Provide the (X, Y) coordinate of the cell's center where the given text is located.  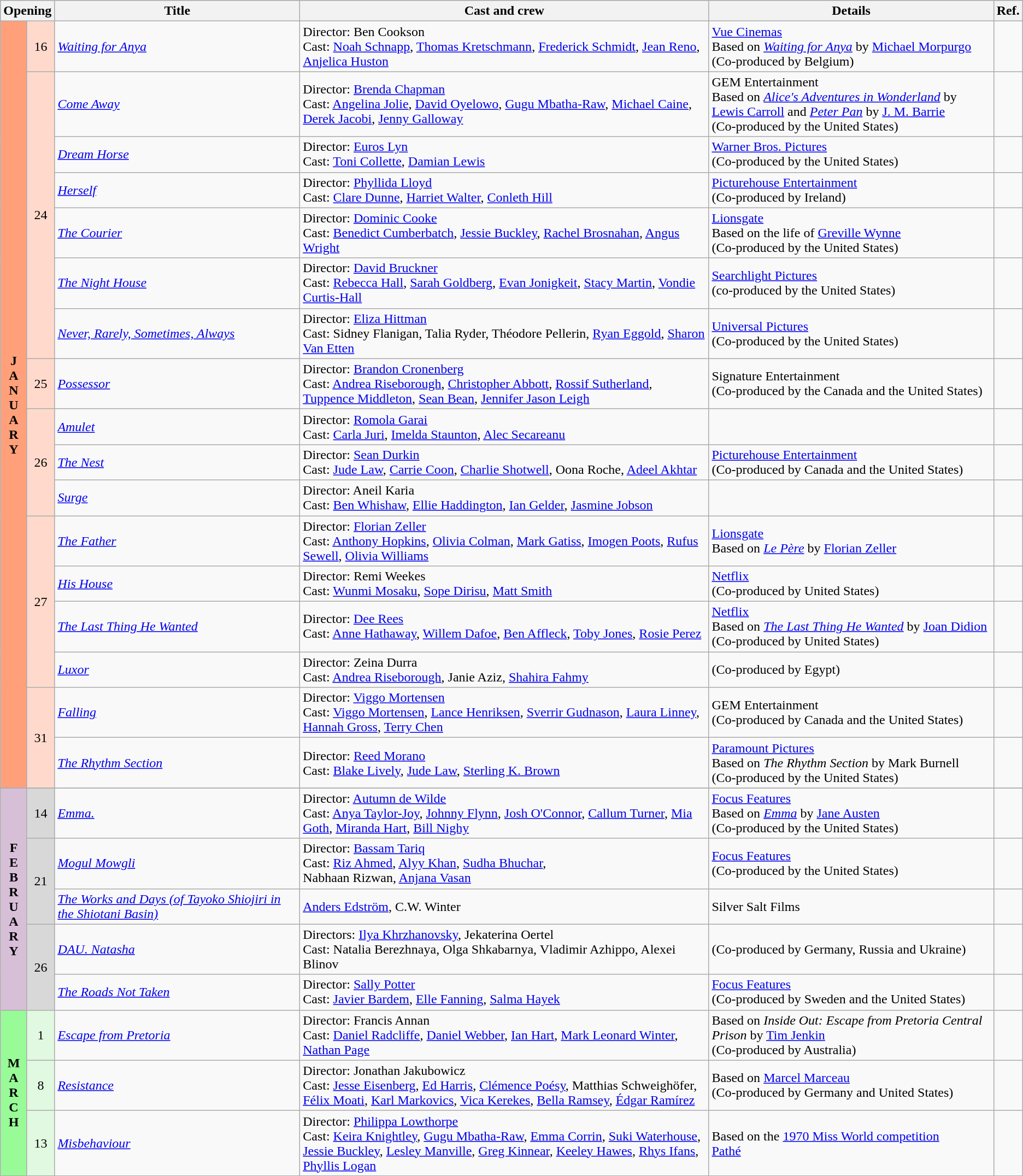
Searchlight Pictures (co-produced by the United States) (851, 283)
Picturehouse Entertainment (Co-produced by Ireland) (851, 190)
The Nest (177, 462)
Director: Sean Durkin Cast: Jude Law, Carrie Coon, Charlie Shotwell, Oona Roche, Adeel Akhtar (504, 462)
The Father (177, 541)
Never, Rarely, Sometimes, Always (177, 333)
JANUARY (14, 404)
Signature Entertainment (Co-produced by the Canada and the United States) (851, 384)
Director: Phyllida Lloyd Cast: Clare Dunne, Harriet Walter, Conleth Hill (504, 190)
Director: Viggo Mortensen Cast: Viggo Mortensen, Lance Henriksen, Sverrir Gudnason, Laura Linney, Hannah Gross, Terry Chen (504, 713)
Director: Autumn de Wilde Cast: Anya Taylor-Joy, Johnny Flynn, Josh O'Connor, Callum Turner, Mia Goth, Miranda Hart, Bill Nighy (504, 813)
Lionsgate Based on Le Père by Florian Zeller (851, 541)
Director: Dee Rees Cast: Anne Hathaway, Willem Dafoe, Ben Affleck, Toby Jones, Rosie Perez (504, 627)
Director: Bassam Tariq Cast: Riz Ahmed, Alyy Khan, Sudha Bhuchar,Nabhaan Rizwan, Anjana Vasan (504, 863)
FEBRUARY (14, 899)
Based on Marcel Marceau (Co-produced by Germany and United States) (851, 1085)
Luxor (177, 670)
Director: Francis Annan Cast: Daniel Radcliffe, Daniel Webber, Ian Hart, Mark Leonard Winter, Nathan Page (504, 1035)
Escape from Pretoria (177, 1035)
Misbehaviour (177, 1143)
Netflix Based on The Last Thing He Wanted by Joan Didion (Co-produced by United States) (851, 627)
Warner Bros. Pictures (Co-produced by the United States) (851, 154)
Based on the 1970 Miss World competition Pathé (851, 1143)
The Rhythm Section (177, 763)
Netflix (Co-produced by United States) (851, 584)
Universal Pictures (Co-produced by the United States) (851, 333)
Opening (27, 11)
Waiting for Anya (177, 46)
Title (177, 11)
The Works and Days (of Tayoko Shiojiri in the Shiotani Basin) (177, 906)
Director: Florian Zeller Cast: Anthony Hopkins, Olivia Colman, Mark Gatiss, Imogen Poots, Rufus Sewell, Olivia Williams (504, 541)
Director: Aneil Karia Cast: Ben Whishaw, Ellie Haddington, Ian Gelder, Jasmine Jobson (504, 497)
Director: Sally Potter Cast: Javier Bardem, Elle Fanning, Salma Hayek (504, 992)
The Night House (177, 283)
Director: Remi Weekes Cast: Wunmi Mosaku, Sope Dirisu, Matt Smith (504, 584)
Director: Ben Cookson Cast: Noah Schnapp, Thomas Kretschmann, Frederick Schmidt, Jean Reno, Anjelica Huston (504, 46)
Director: Brenda Chapman Cast: Angelina Jolie, David Oyelowo, Gugu Mbatha-Raw, Michael Caine, Derek Jacobi, Jenny Galloway (504, 104)
25 (40, 384)
Directors: Ilya Khrzhanovsky, Jekaterina Oertel Cast: Natalia Berezhnaya, Olga Shkabarnya, Vladimir Azhippo, Alexei Blinov (504, 949)
1 (40, 1035)
Falling (177, 713)
The Roads Not Taken (177, 992)
Come Away (177, 104)
Focus Features (Co-produced by the United States) (851, 863)
Lionsgate Based on the life of Greville Wynne (Co-produced by the United States) (851, 233)
16 (40, 46)
Dream Horse (177, 154)
GEM Entertainment (Co-produced by Canada and the United States) (851, 713)
His House (177, 584)
Possessor (177, 384)
Director: Eliza Hittman Cast: Sidney Flanigan, Talia Ryder, Théodore Pellerin, Ryan Eggold, Sharon Van Etten (504, 333)
24 (40, 215)
The Last Thing He Wanted (177, 627)
8 (40, 1085)
Director: Zeina Durra Cast: Andrea Riseborough, Janie Aziz, Shahira Fahmy (504, 670)
Resistance (177, 1085)
Focus Features (Co-produced by Sweden and the United States) (851, 992)
Silver Salt Films (851, 906)
Director: Reed Morano Cast: Blake Lively, Jude Law, Sterling K. Brown (504, 763)
GEM Entertainment Based on Alice's Adventures in Wonderland by Lewis Carroll and Peter Pan by J. M. Barrie (Co-produced by the United States) (851, 104)
MARCH (14, 1093)
Director: Romola Garai Cast: Carla Juri, Imelda Staunton, Alec Secareanu (504, 426)
Director: David Bruckner Cast: Rebecca Hall, Sarah Goldberg, Evan Jonigkeit, Stacy Martin, Vondie Curtis-Hall (504, 283)
Details (851, 11)
31 (40, 738)
Paramount Pictures Based on The Rhythm Section by Mark Burnell (Co-produced by the United States) (851, 763)
Surge (177, 497)
(Co-produced by Egypt) (851, 670)
Vue Cinemas Based on Waiting for Anya by Michael Morpurgo (Co-produced by Belgium) (851, 46)
21 (40, 881)
Amulet (177, 426)
Based on Inside Out: Escape from Pretoria Central Prison by Tim Jenkin (Co-produced by Australia) (851, 1035)
DAU. Natasha (177, 949)
14 (40, 813)
Cast and crew (504, 11)
Mogul Mowgli (177, 863)
13 (40, 1143)
Director: Dominic Cooke Cast: Benedict Cumberbatch, Jessie Buckley, Rachel Brosnahan, Angus Wright (504, 233)
(Co-produced by Germany, Russia and Ukraine) (851, 949)
Ref. (1008, 11)
Focus Features Based on Emma by Jane Austen (Co-produced by the United States) (851, 813)
27 (40, 602)
Herself (177, 190)
Picturehouse Entertainment (Co-produced by Canada and the United States) (851, 462)
Director: Brandon Cronenberg Cast: Andrea Riseborough, Christopher Abbott, Rossif Sutherland, Tuppence Middleton, Sean Bean, Jennifer Jason Leigh (504, 384)
The Courier (177, 233)
Director: Euros Lyn Cast: Toni Collette, Damian Lewis (504, 154)
Emma. (177, 813)
Anders Edström, C.W. Winter (504, 906)
